Identify which cell holds the provided text, then report its (X, Y) central coordinate. 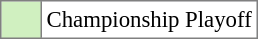
Championship Playoff (149, 20)
